Detect which cell encompasses the target text, then output its (X, Y) center coordinate. 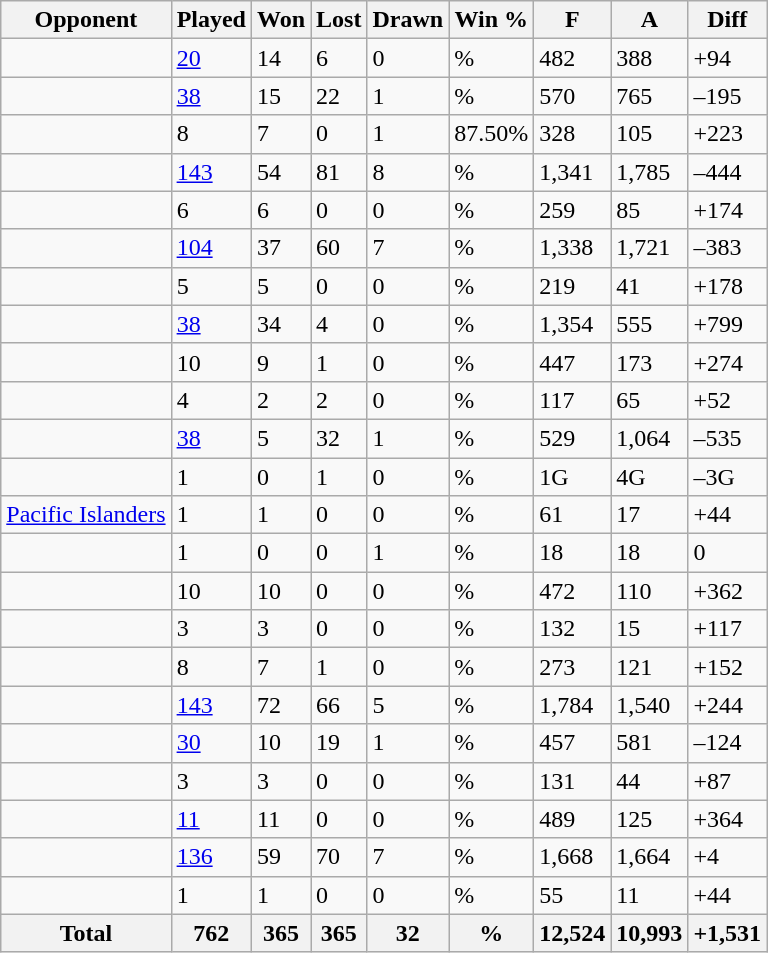
70 (339, 857)
+223 (728, 134)
Drawn (408, 20)
472 (572, 591)
1,721 (650, 248)
65 (650, 400)
+4 (728, 857)
A (650, 20)
+362 (728, 591)
+52 (728, 400)
136 (211, 857)
–535 (728, 438)
20 (211, 58)
Total (86, 933)
132 (572, 629)
555 (650, 324)
1,664 (650, 857)
1,785 (650, 172)
Won (280, 20)
59 (280, 857)
22 (339, 96)
173 (650, 362)
44 (650, 781)
1,668 (572, 857)
+174 (728, 210)
–383 (728, 248)
55 (572, 895)
Played (211, 20)
762 (211, 933)
273 (572, 667)
–444 (728, 172)
Lost (339, 20)
1,064 (650, 438)
131 (572, 781)
17 (650, 515)
61 (572, 515)
581 (650, 743)
1,354 (572, 324)
117 (572, 400)
1,338 (572, 248)
+152 (728, 667)
570 (572, 96)
+94 (728, 58)
328 (572, 134)
F (572, 20)
482 (572, 58)
+364 (728, 819)
+244 (728, 705)
+178 (728, 286)
105 (650, 134)
489 (572, 819)
1,784 (572, 705)
+799 (728, 324)
457 (572, 743)
72 (280, 705)
87.50% (492, 134)
1,341 (572, 172)
19 (339, 743)
12,524 (572, 933)
259 (572, 210)
37 (280, 248)
+87 (728, 781)
85 (650, 210)
121 (650, 667)
104 (211, 248)
125 (650, 819)
1G (572, 477)
66 (339, 705)
Diff (728, 20)
1,540 (650, 705)
529 (572, 438)
765 (650, 96)
+274 (728, 362)
10,993 (650, 933)
9 (280, 362)
219 (572, 286)
+117 (728, 629)
41 (650, 286)
60 (339, 248)
54 (280, 172)
447 (572, 362)
–3G (728, 477)
34 (280, 324)
388 (650, 58)
110 (650, 591)
Win % (492, 20)
4G (650, 477)
Opponent (86, 20)
14 (280, 58)
Pacific Islanders (86, 515)
–195 (728, 96)
81 (339, 172)
+1,531 (728, 933)
30 (211, 743)
–124 (728, 743)
